From the cell containing the given text, extract its center point as [x, y] coordinate. 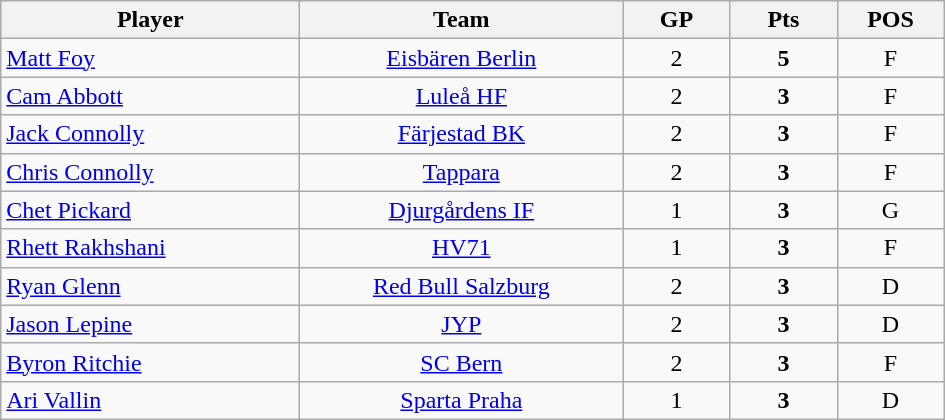
Chris Connolly [150, 172]
Ari Vallin [150, 400]
JYP [462, 324]
Red Bull Salzburg [462, 286]
Sparta Praha [462, 400]
SC Bern [462, 362]
Jason Lepine [150, 324]
Färjestad BK [462, 134]
Matt Foy [150, 58]
Rhett Rakhshani [150, 248]
Tappara [462, 172]
Eisbären Berlin [462, 58]
POS [890, 20]
Ryan Glenn [150, 286]
5 [784, 58]
Team [462, 20]
Player [150, 20]
Luleå HF [462, 96]
Jack Connolly [150, 134]
Cam Abbott [150, 96]
Chet Pickard [150, 210]
HV71 [462, 248]
Pts [784, 20]
Byron Ritchie [150, 362]
G [890, 210]
Djurgårdens IF [462, 210]
GP [676, 20]
